Output the (X, Y) coordinate of the center of the cell containing the given text.  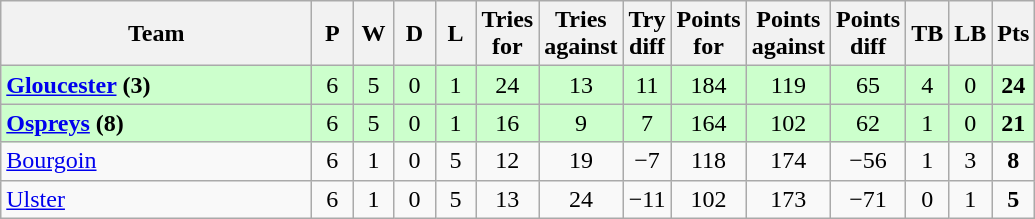
Points against (788, 34)
Ulster (156, 199)
L (456, 34)
Points diff (868, 34)
D (414, 34)
Gloucester (3) (156, 85)
3 (970, 161)
−71 (868, 199)
65 (868, 85)
−11 (647, 199)
Bourgoin (156, 161)
19 (581, 161)
Ospreys (8) (156, 123)
7 (647, 123)
LB (970, 34)
12 (508, 161)
Team (156, 34)
118 (708, 161)
TB (928, 34)
Points for (708, 34)
Try diff (647, 34)
21 (1014, 123)
174 (788, 161)
Tries against (581, 34)
173 (788, 199)
4 (928, 85)
−7 (647, 161)
Tries for (508, 34)
184 (708, 85)
11 (647, 85)
8 (1014, 161)
119 (788, 85)
−56 (868, 161)
W (374, 34)
62 (868, 123)
164 (708, 123)
Pts (1014, 34)
16 (508, 123)
9 (581, 123)
P (332, 34)
